Locate the cell with the specified text and output its [X, Y] center coordinate. 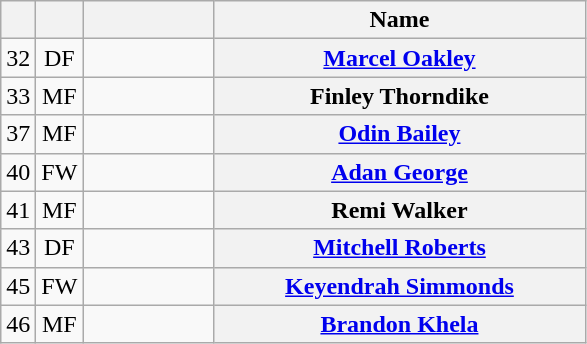
41 [18, 210]
40 [18, 172]
Name [400, 20]
46 [18, 324]
37 [18, 134]
43 [18, 248]
Keyendrah Simmonds [400, 286]
Remi Walker [400, 210]
33 [18, 96]
Marcel Oakley [400, 58]
Finley Thorndike [400, 96]
Brandon Khela [400, 324]
Odin Bailey [400, 134]
32 [18, 58]
Mitchell Roberts [400, 248]
45 [18, 286]
Adan George [400, 172]
